Detect which cell encompasses the target text, then output its (x, y) center coordinate. 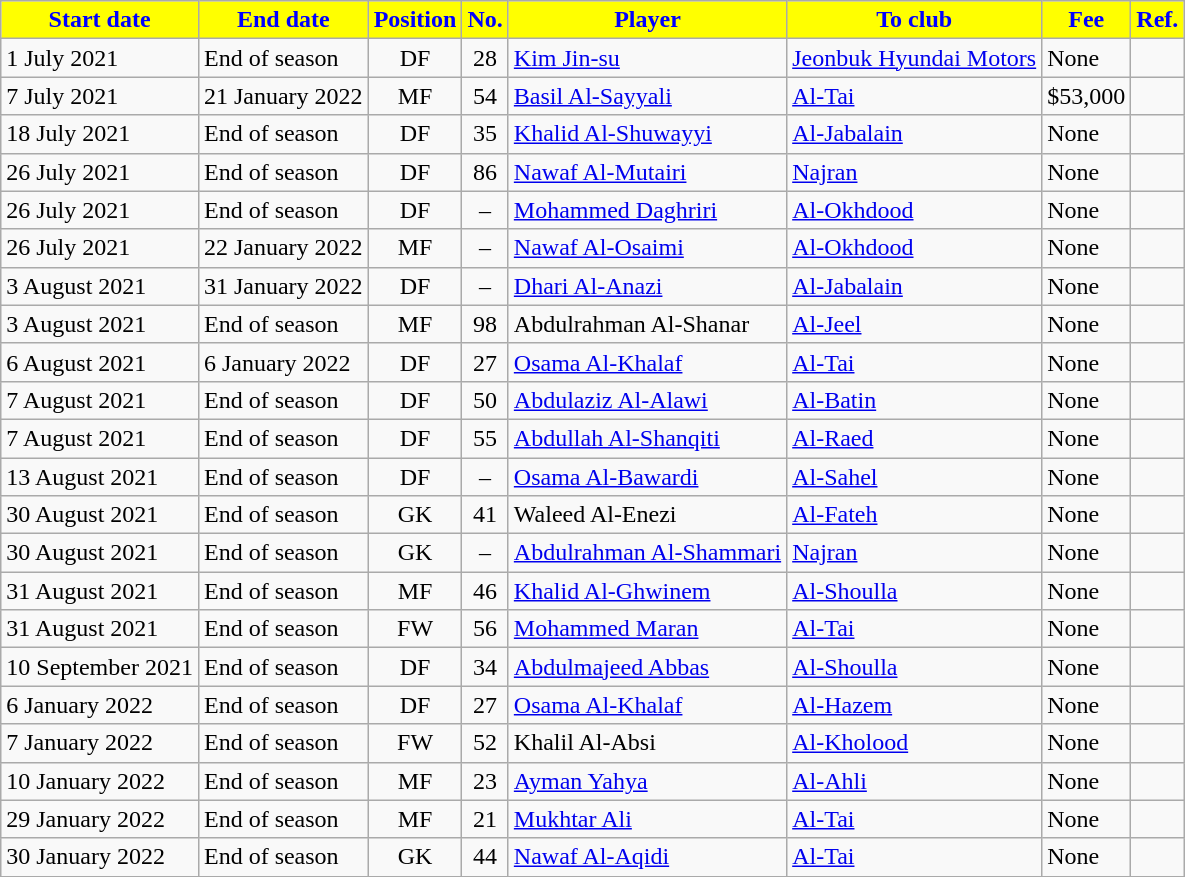
Abdullah Al-Shanqiti (647, 438)
55 (485, 438)
Jeonbuk Hyundai Motors (914, 58)
29 January 2022 (100, 819)
Position (415, 20)
Abdulrahman Al-Shanar (647, 324)
Kim Jin-su (647, 58)
56 (485, 629)
Al-Ahli (914, 781)
10 January 2022 (100, 781)
Al-Batin (914, 400)
Al-Sahel (914, 477)
18 July 2021 (100, 134)
50 (485, 400)
$53,000 (1086, 96)
Khalid Al-Ghwinem (647, 591)
No. (485, 20)
To club (914, 20)
Waleed Al-Enezi (647, 515)
6 August 2021 (100, 362)
10 September 2021 (100, 667)
Fee (1086, 20)
Dhari Al-Anazi (647, 286)
Al-Fateh (914, 515)
Mohammed Maran (647, 629)
Al-Kholood (914, 743)
7 January 2022 (100, 743)
21 (485, 819)
34 (485, 667)
Start date (100, 20)
35 (485, 134)
22 January 2022 (283, 248)
41 (485, 515)
Ayman Yahya (647, 781)
Mukhtar Ali (647, 819)
30 January 2022 (100, 857)
Al-Jeel (914, 324)
23 (485, 781)
98 (485, 324)
Abdulaziz Al-Alawi (647, 400)
54 (485, 96)
Khalil Al-Absi (647, 743)
Ref. (1158, 20)
86 (485, 172)
Player (647, 20)
28 (485, 58)
31 January 2022 (283, 286)
Khalid Al-Shuwayyi (647, 134)
End date (283, 20)
44 (485, 857)
46 (485, 591)
Nawaf Al-Mutairi (647, 172)
Al-Hazem (914, 705)
Mohammed Daghriri (647, 210)
Abdulrahman Al-Shammari (647, 553)
7 July 2021 (100, 96)
21 January 2022 (283, 96)
Al-Raed (914, 438)
13 August 2021 (100, 477)
Osama Al-Bawardi (647, 477)
Nawaf Al-Osaimi (647, 248)
Abdulmajeed Abbas (647, 667)
1 July 2021 (100, 58)
52 (485, 743)
Nawaf Al-Aqidi (647, 857)
Basil Al-Sayyali (647, 96)
